Return the [X, Y] coordinate for the center point of the cell that contains the specified text.  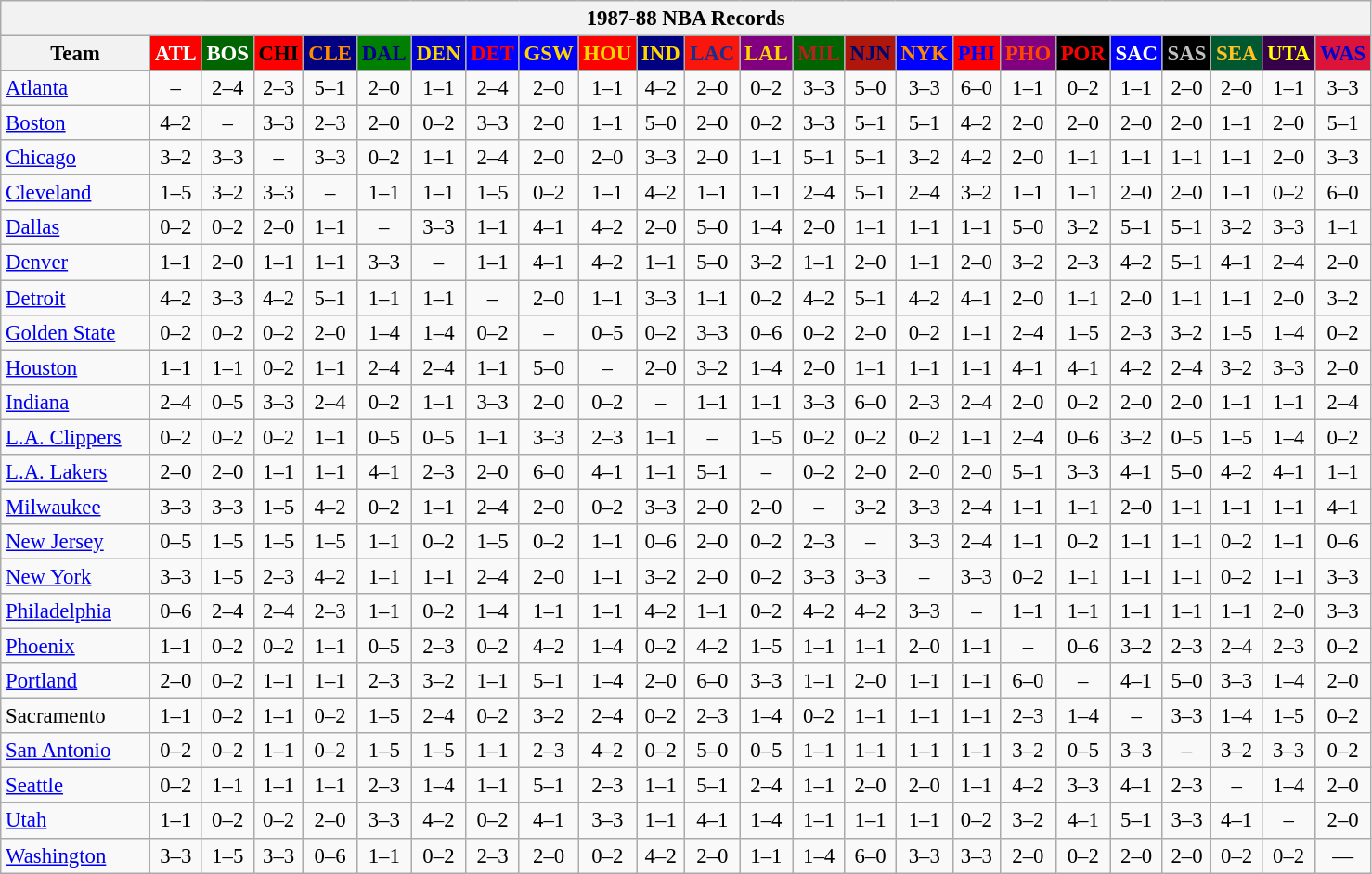
SEA [1236, 54]
CHI [278, 54]
DAL [384, 54]
Golden State [76, 332]
Denver [76, 263]
Sacramento [76, 716]
POR [1082, 54]
PHI [977, 54]
MIL [819, 54]
New Jersey [76, 542]
Team [76, 54]
CLE [330, 54]
NJN [871, 54]
DEN [438, 54]
Indiana [76, 402]
LAC [713, 54]
Milwaukee [76, 507]
SAS [1186, 54]
Portland [76, 681]
Phoenix [76, 647]
ATL [175, 54]
— [1343, 855]
Seattle [76, 786]
L.A. Lakers [76, 472]
Atlanta [76, 88]
Houston [76, 367]
Utah [76, 821]
NYK [925, 54]
SAC [1136, 54]
DET [492, 54]
New York [76, 576]
Chicago [76, 158]
Cleveland [76, 193]
Detroit [76, 298]
HOU [607, 54]
UTA [1288, 54]
PHO [1028, 54]
San Antonio [76, 751]
WAS [1343, 54]
1987-88 NBA Records [686, 19]
LAL [767, 54]
Washington [76, 855]
Dallas [76, 227]
GSW [549, 54]
BOS [227, 54]
IND [661, 54]
L.A. Clippers [76, 437]
Philadelphia [76, 611]
Boston [76, 123]
